Scan for the cell matching the given text and deliver its (x, y) coordinate at center. 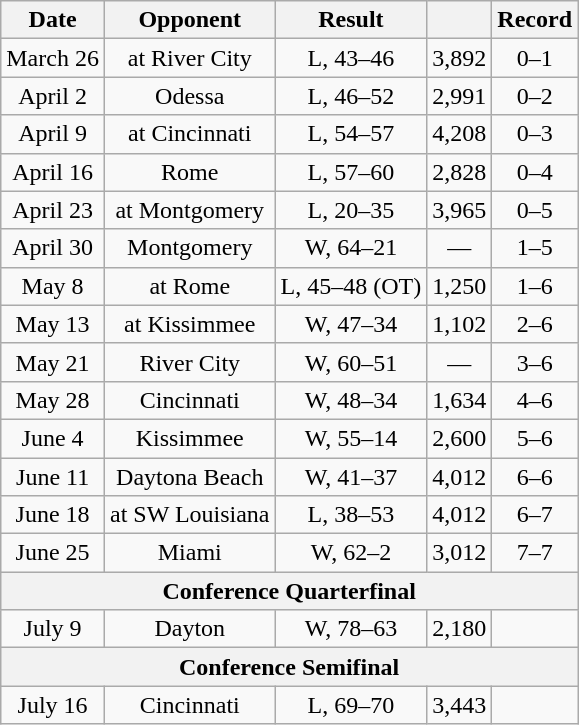
4–6 (535, 400)
May 8 (53, 286)
April 9 (53, 134)
3,443 (460, 705)
6–6 (535, 477)
Result (351, 20)
L, 20–35 (351, 210)
1,634 (460, 400)
7–7 (535, 553)
June 4 (53, 438)
W, 41–37 (351, 477)
July 9 (53, 629)
Rome (190, 172)
L, 69–70 (351, 705)
Odessa (190, 96)
May 21 (53, 362)
2–6 (535, 324)
at Rome (190, 286)
Record (535, 20)
Montgomery (190, 248)
W, 55–14 (351, 438)
Daytona Beach (190, 477)
L, 43–46 (351, 58)
April 30 (53, 248)
Conference Quarterfinal (290, 591)
2,180 (460, 629)
Miami (190, 553)
2,600 (460, 438)
April 2 (53, 96)
0–3 (535, 134)
W, 60–51 (351, 362)
June 18 (53, 515)
L, 45–48 (OT) (351, 286)
0–2 (535, 96)
3,892 (460, 58)
Date (53, 20)
W, 47–34 (351, 324)
April 23 (53, 210)
1–5 (535, 248)
at Montgomery (190, 210)
1,250 (460, 286)
2,991 (460, 96)
L, 46–52 (351, 96)
May 13 (53, 324)
June 11 (53, 477)
W, 64–21 (351, 248)
June 25 (53, 553)
at Kissimmee (190, 324)
L, 54–57 (351, 134)
Opponent (190, 20)
Conference Semifinal (290, 667)
at River City (190, 58)
3–6 (535, 362)
March 26 (53, 58)
W, 48–34 (351, 400)
4,208 (460, 134)
at SW Louisiana (190, 515)
0–5 (535, 210)
3,012 (460, 553)
April 16 (53, 172)
1,102 (460, 324)
W, 78–63 (351, 629)
5–6 (535, 438)
Kissimmee (190, 438)
3,965 (460, 210)
River City (190, 362)
W, 62–2 (351, 553)
2,828 (460, 172)
May 28 (53, 400)
Dayton (190, 629)
0–4 (535, 172)
L, 57–60 (351, 172)
L, 38–53 (351, 515)
July 16 (53, 705)
0–1 (535, 58)
6–7 (535, 515)
1–6 (535, 286)
at Cincinnati (190, 134)
